Detect which cell encompasses the target text, then output its (x, y) center coordinate. 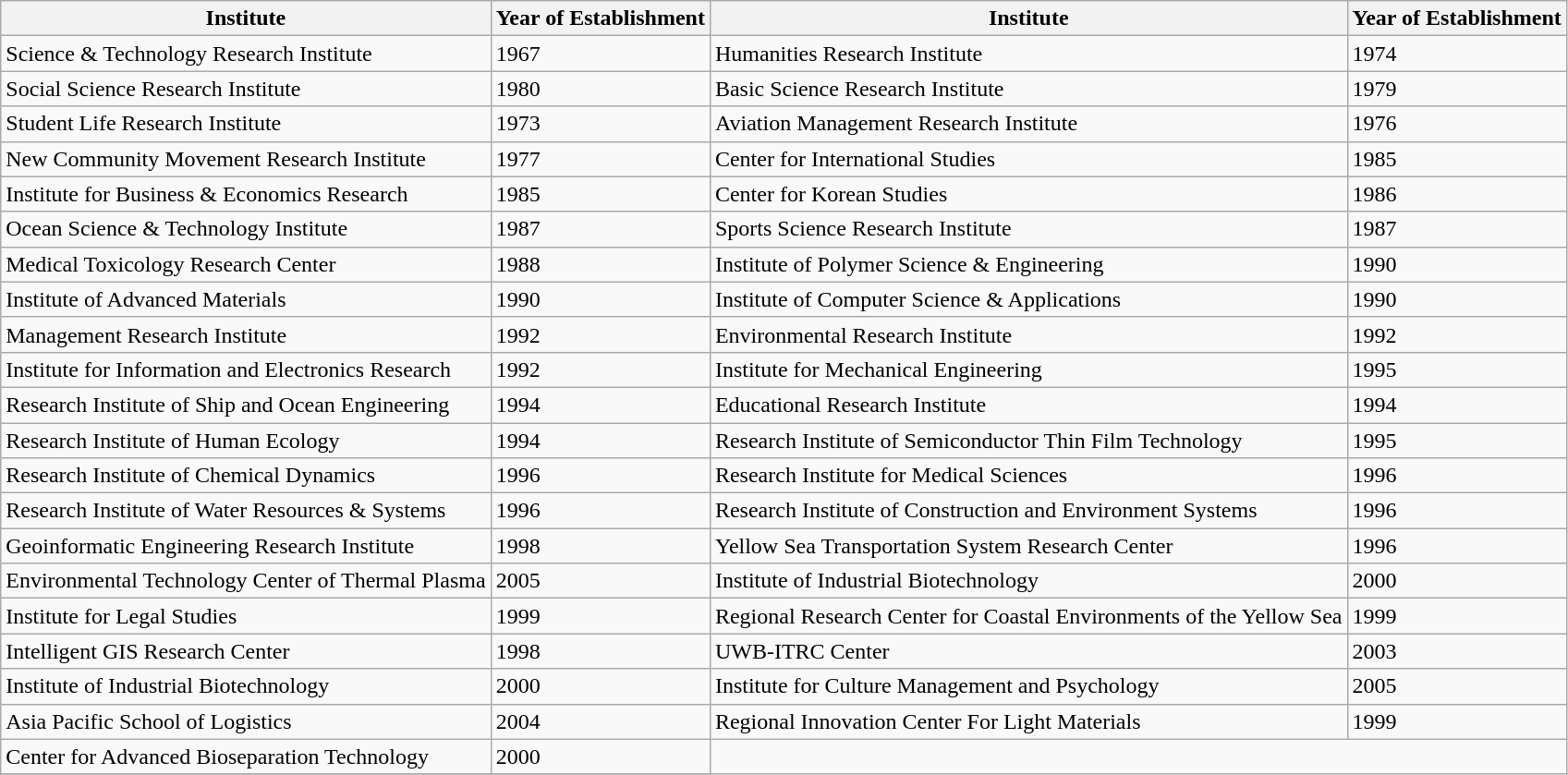
Aviation Management Research Institute (1028, 124)
Environmental Technology Center of Thermal Plasma (246, 581)
Research Institute of Human Ecology (246, 441)
1974 (1456, 54)
Regional Research Center for Coastal Environments of the Yellow Sea (1028, 616)
Center for Advanced Bioseparation Technology (246, 757)
Institute of Advanced Materials (246, 299)
Basic Science Research Institute (1028, 89)
Science & Technology Research Institute (246, 54)
1967 (601, 54)
Yellow Sea Transportation System Research Center (1028, 546)
Social Science Research Institute (246, 89)
Ocean Science & Technology Institute (246, 229)
2004 (601, 721)
Institute for Information and Electronics Research (246, 369)
Institute for Mechanical Engineering (1028, 369)
Sports Science Research Institute (1028, 229)
Regional Innovation Center For Light Materials (1028, 721)
Research Institute of Water Resources & Systems (246, 511)
1973 (601, 124)
1988 (601, 264)
UWB-ITRC Center (1028, 651)
Institute for Culture Management and Psychology (1028, 686)
1976 (1456, 124)
Medical Toxicology Research Center (246, 264)
1980 (601, 89)
Student Life Research Institute (246, 124)
Center for International Studies (1028, 159)
Research Institute of Ship and Ocean Engineering (246, 405)
Institute of Computer Science & Applications (1028, 299)
Research Institute of Construction and Environment Systems (1028, 511)
Institute for Legal Studies (246, 616)
Management Research Institute (246, 334)
Humanities Research Institute (1028, 54)
Institute for Business & Economics Research (246, 194)
Asia Pacific School of Logistics (246, 721)
1977 (601, 159)
1979 (1456, 89)
Intelligent GIS Research Center (246, 651)
Research Institute of Chemical Dynamics (246, 476)
2003 (1456, 651)
Educational Research Institute (1028, 405)
Research Institute for Medical Sciences (1028, 476)
Institute of Polymer Science & Engineering (1028, 264)
Geoinformatic Engineering Research Institute (246, 546)
Environmental Research Institute (1028, 334)
Center for Korean Studies (1028, 194)
1986 (1456, 194)
Research Institute of Semiconductor Thin Film Technology (1028, 441)
New Community Movement Research Institute (246, 159)
